Identify which cell holds the provided text, then report its (X, Y) central coordinate. 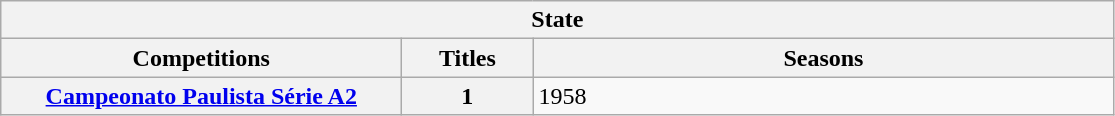
1 (468, 96)
1958 (824, 96)
Competitions (202, 58)
Titles (468, 58)
Seasons (824, 58)
State (558, 20)
Campeonato Paulista Série A2 (202, 96)
